Detect which cell encompasses the target text, then output its (x, y) center coordinate. 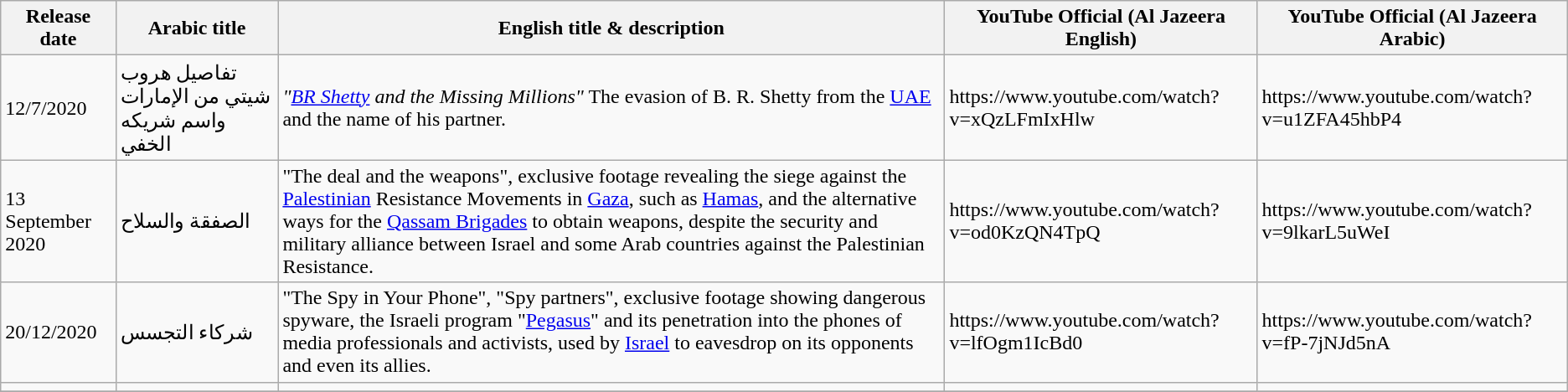
"BR Shetty and the Missing Millions" The evasion of B. R. Shetty from the UAE and the name of his partner. (611, 107)
Release date (59, 28)
YouTube Official (Al Jazeera Arabic) (1412, 28)
English title & description (611, 28)
Arabic title (197, 28)
https://www.youtube.com/watch?v=u1ZFA45hbP4 (1412, 107)
https://www.youtube.com/watch?v=lfOgm1IcBd0 (1101, 332)
13 September 2020 (59, 221)
https://www.youtube.com/watch?v=9lkarL5uWeI (1412, 221)
20/12/2020 (59, 332)
https://www.youtube.com/watch?v=xQzLFmIxHlw (1101, 107)
تفاصيل هروب شيتي من الإمارات واسم شريكه الخفي (197, 107)
12/7/2020 (59, 107)
https://www.youtube.com/watch?v=od0KzQN4TpQ (1101, 221)
شركاء التجسس (197, 332)
YouTube Official (Al Jazeera English) (1101, 28)
الصفقة والسلاح (197, 221)
https://www.youtube.com/watch?v=fP-7jNJd5nA (1412, 332)
